For the text-containing cell, return its midpoint in (x, y) coordinate format. 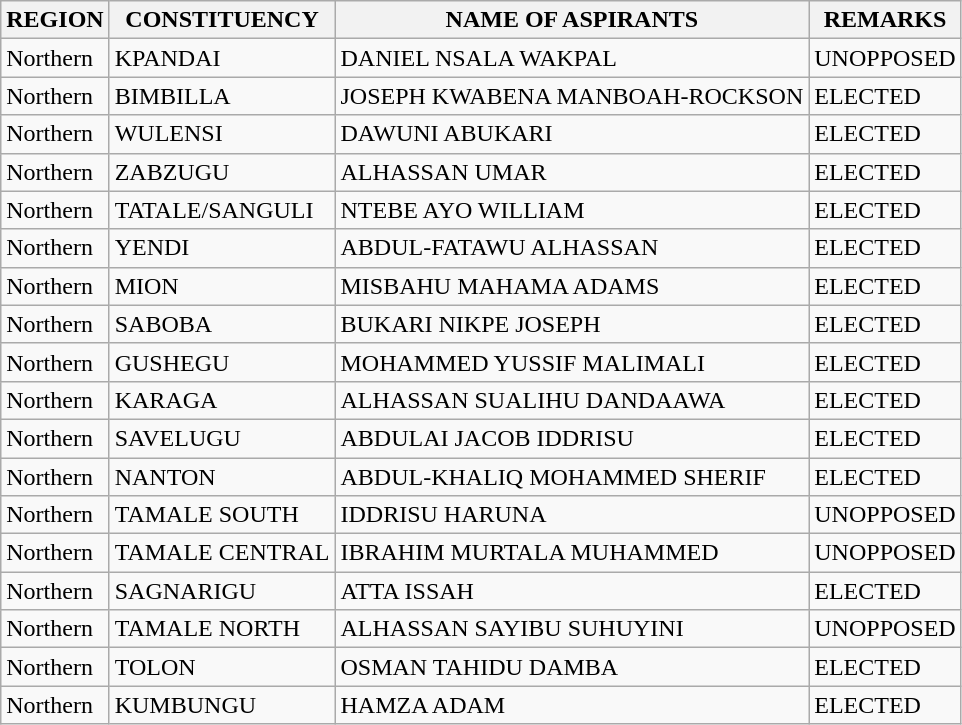
BIMBILLA (222, 96)
ABDUL-FATAWU ALHASSAN (572, 248)
TOLON (222, 667)
MION (222, 286)
NANTON (222, 477)
TAMALE NORTH (222, 629)
JOSEPH KWABENA MANBOAH-ROCKSON (572, 96)
KUMBUNGU (222, 705)
TATALE/SANGULI (222, 210)
ALHASSAN UMAR (572, 172)
SAGNARIGU (222, 591)
SABOBA (222, 324)
DAWUNI ABUKARI (572, 134)
DANIEL NSALA WAKPAL (572, 58)
GUSHEGU (222, 362)
WULENSI (222, 134)
ALHASSAN SUALIHU DANDAAWA (572, 400)
NAME OF ASPIRANTS (572, 20)
YENDI (222, 248)
NTEBE AYO WILLIAM (572, 210)
ALHASSAN SAYIBU SUHUYINI (572, 629)
ZABZUGU (222, 172)
TAMALE CENTRAL (222, 553)
KPANDAI (222, 58)
MISBAHU MAHAMA ADAMS (572, 286)
TAMALE SOUTH (222, 515)
ATTA ISSAH (572, 591)
ABDUL-KHALIQ MOHAMMED SHERIF (572, 477)
IDDRISU HARUNA (572, 515)
MOHAMMED YUSSIF MALIMALI (572, 362)
CONSTITUENCY (222, 20)
ABDULAI JACOB IDDRISU (572, 438)
IBRAHIM MURTALA MUHAMMED (572, 553)
REGION (55, 20)
BUKARI NIKPE JOSEPH (572, 324)
HAMZA ADAM (572, 705)
SAVELUGU (222, 438)
OSMAN TAHIDU DAMBA (572, 667)
KARAGA (222, 400)
REMARKS (885, 20)
